Locate the cell with the specified text and output its (X, Y) center coordinate. 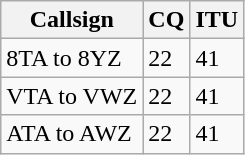
Callsign (72, 20)
VTA to VWZ (72, 96)
8TA to 8YZ (72, 58)
ATA to AWZ (72, 134)
ITU (217, 20)
CQ (166, 20)
